Identify which cell holds the provided text, then report its [X, Y] central coordinate. 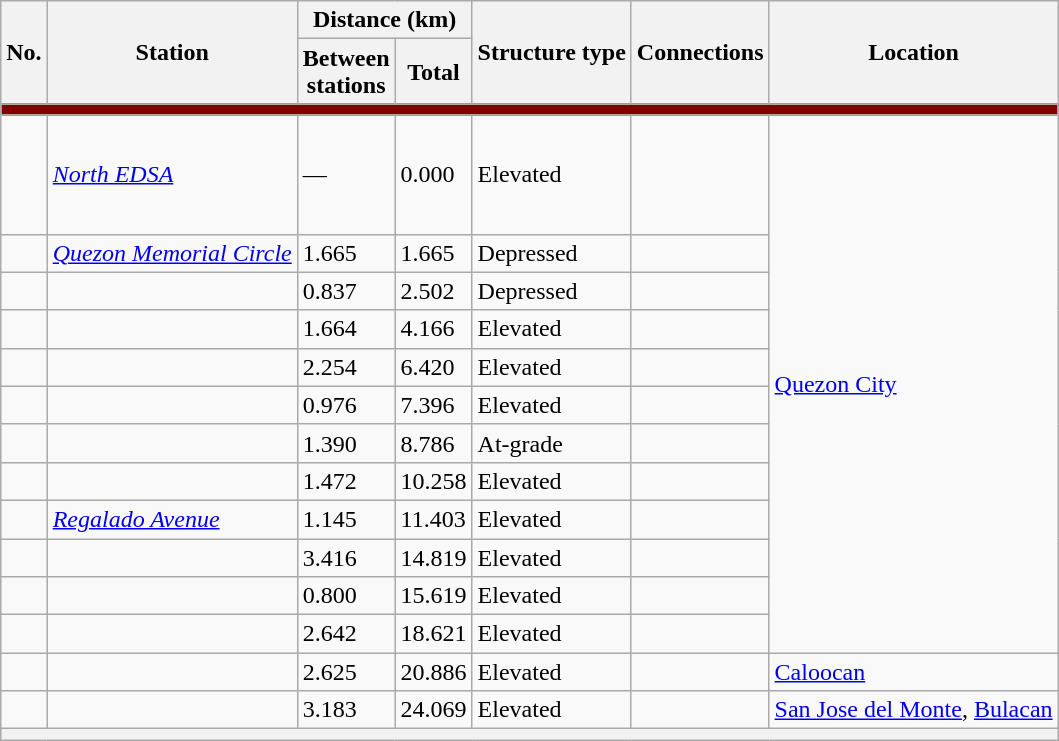
No. [24, 52]
1.145 [346, 519]
8.786 [434, 443]
10.258 [434, 481]
18.621 [434, 634]
0.800 [346, 596]
Distance (km) [384, 20]
Connections [700, 52]
0.000 [434, 174]
Betweenstations [346, 72]
Total [434, 72]
2.254 [346, 367]
24.069 [434, 710]
Structure type [552, 52]
Location [914, 52]
3.416 [346, 557]
1.664 [346, 329]
Station [172, 52]
15.619 [434, 596]
14.819 [434, 557]
Caloocan [914, 672]
0.837 [346, 291]
Quezon City [914, 384]
6.420 [434, 367]
At-grade [552, 443]
4.166 [434, 329]
Quezon Memorial Circle [172, 253]
2.502 [434, 291]
— [346, 174]
11.403 [434, 519]
20.886 [434, 672]
7.396 [434, 405]
San Jose del Monte, Bulacan [914, 710]
3.183 [346, 710]
0.976 [346, 405]
2.625 [346, 672]
1.472 [346, 481]
2.642 [346, 634]
North EDSA [172, 174]
1.390 [346, 443]
Regalado Avenue [172, 519]
